Return the [X, Y] coordinate for the center point of the cell that contains the specified text.  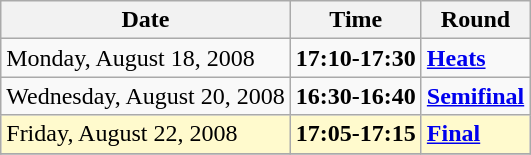
17:05-17:15 [356, 134]
Monday, August 18, 2008 [146, 58]
Wednesday, August 20, 2008 [146, 96]
16:30-16:40 [356, 96]
Semifinal [475, 96]
Round [475, 20]
17:10-17:30 [356, 58]
Final [475, 134]
Heats [475, 58]
Date [146, 20]
Friday, August 22, 2008 [146, 134]
Time [356, 20]
